Scan for the cell matching the given text and deliver its (X, Y) coordinate at center. 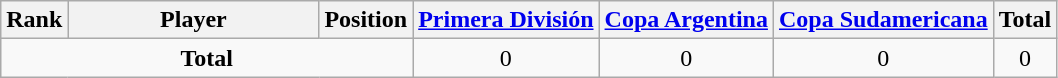
Position (366, 20)
Rank (34, 20)
Primera División (506, 20)
Player (194, 20)
Copa Sudamericana (883, 20)
Copa Argentina (686, 20)
